Locate the cell with the specified text and output its [x, y] center coordinate. 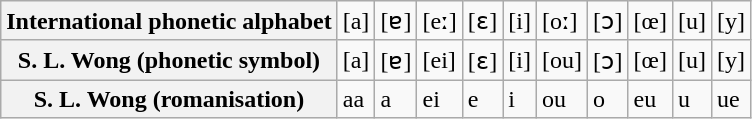
[ei] [440, 60]
aa [356, 99]
[eː] [440, 21]
[ou] [562, 60]
S. L. Wong (phonetic symbol) [169, 60]
i [520, 99]
o [608, 99]
S. L. Wong (romanisation) [169, 99]
u [692, 99]
eu [650, 99]
ei [440, 99]
[oː] [562, 21]
International phonetic alphabet [169, 21]
a [396, 99]
ou [562, 99]
ue [730, 99]
e [482, 99]
